Pinpoint the cell where the given text exists, returning its (X, Y) midpoint coordinate. 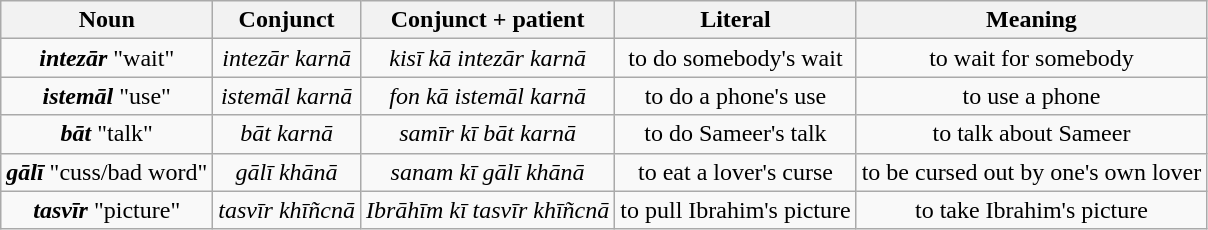
istemāl "use" (107, 96)
to wait for somebody (1032, 58)
to do somebody's wait (736, 58)
to do Sameer's talk (736, 134)
istemāl karnā (287, 96)
intezār karnā (287, 58)
sanam kī gālī khānā (487, 172)
to take Ibrahim's picture (1032, 210)
intezār "wait" (107, 58)
Noun (107, 20)
bāt "talk" (107, 134)
gālī khānā (287, 172)
to talk about Sameer (1032, 134)
Conjunct + patient (487, 20)
to use a phone (1032, 96)
Meaning (1032, 20)
fon kā istemāl karnā (487, 96)
to do a phone's use (736, 96)
tasvīr "picture" (107, 210)
Literal (736, 20)
to pull Ibrahim's picture (736, 210)
Conjunct (287, 20)
to be cursed out by one's own lover (1032, 172)
samīr kī bāt karnā (487, 134)
to eat a lover's curse (736, 172)
bāt karnā (287, 134)
kisī kā intezār karnā (487, 58)
tasvīr khīñcnā (287, 210)
Ibrāhīm kī tasvīr khīñcnā (487, 210)
gālī "cuss/bad word" (107, 172)
